Detect which cell encompasses the target text, then output its (x, y) center coordinate. 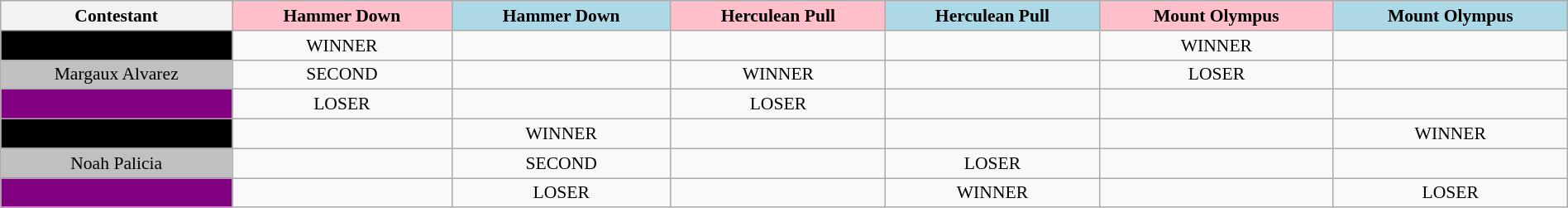
Margaux Alvarez (117, 75)
Noah Palicia (117, 163)
Contestant (117, 16)
